Detect which cell encompasses the target text, then output its (x, y) center coordinate. 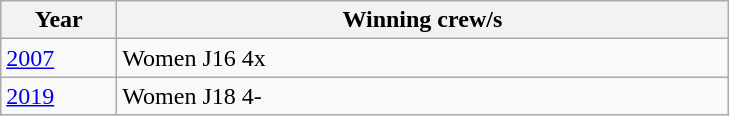
Winning crew/s (422, 20)
Women J18 4- (422, 96)
2019 (59, 96)
2007 (59, 58)
Women J16 4x (422, 58)
Year (59, 20)
